Scan for the cell matching the given text and deliver its [x, y] coordinate at center. 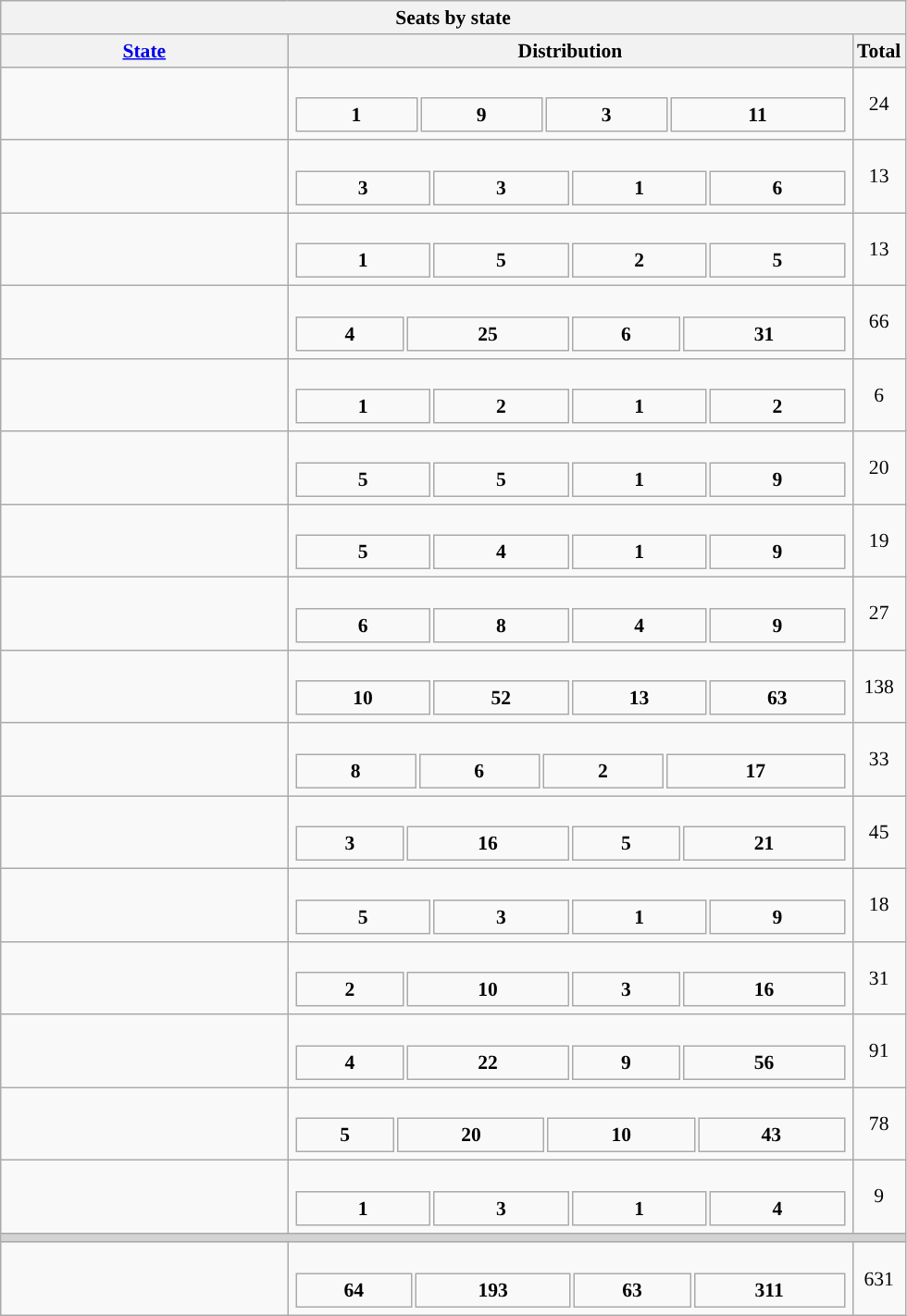
Seats by state [453, 18]
4 25 6 31 [570, 322]
66 [879, 322]
91 [879, 1051]
19 [879, 540]
22 [489, 1062]
64 193 63 311 [570, 1279]
6 8 4 9 [570, 615]
Distribution [570, 51]
631 [879, 1279]
52 [501, 698]
5 3 1 9 [570, 905]
33 [879, 759]
21 [764, 844]
State [144, 51]
3 16 5 21 [570, 833]
17 [755, 772]
193 [493, 1290]
27 [879, 615]
4 22 9 56 [570, 1051]
18 [879, 905]
5 20 10 43 [570, 1124]
64 [354, 1290]
78 [879, 1124]
5 5 1 9 [570, 468]
11 [757, 115]
3 3 1 6 [570, 176]
2 10 3 16 [570, 977]
24 [879, 104]
311 [769, 1290]
56 [764, 1062]
1 9 3 11 [570, 104]
10 52 13 63 [570, 687]
1 5 2 5 [570, 250]
45 [879, 833]
25 [489, 333]
5 4 1 9 [570, 540]
8 6 2 17 [570, 759]
43 [772, 1135]
1 2 1 2 [570, 394]
1 3 1 4 [570, 1198]
Total [879, 51]
138 [879, 687]
